Extract the (X, Y) coordinate from the center of the cell holding the provided text.  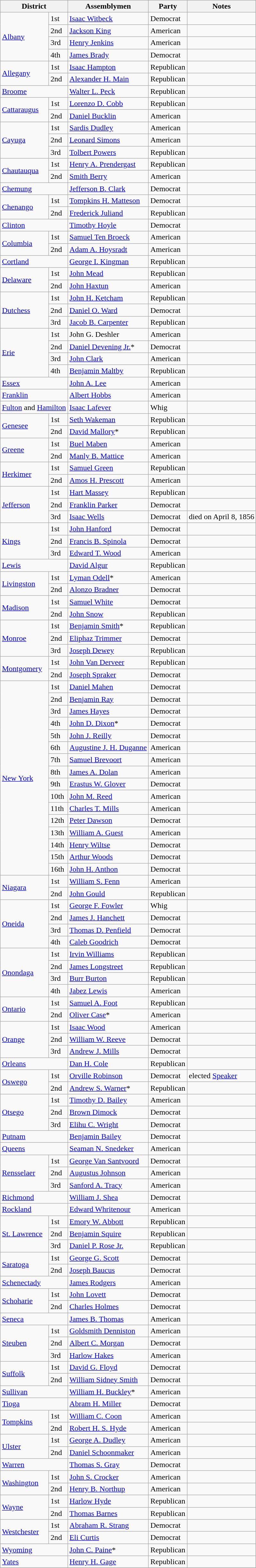
Orleans (34, 1064)
11th (58, 808)
16th (58, 869)
Rensselaer (25, 1173)
Schenectady (34, 1282)
Robert H. S. Hyde (108, 1428)
Oneida (25, 924)
Cortland (34, 261)
New York (25, 778)
Washington (25, 1483)
William C. Coon (108, 1416)
Goldsmith Denniston (108, 1331)
elected Speaker (221, 1076)
George F. Fowler (108, 905)
Assemblymen (108, 6)
Seaman N. Snedeker (108, 1149)
Augustus Johnson (108, 1173)
Tolbert Powers (108, 152)
Samuel White (108, 602)
Jacob B. Carpenter (108, 322)
Chenango (25, 207)
William A. Guest (108, 833)
Cayuga (25, 140)
Genesee (25, 426)
David Mallory* (108, 432)
Daniel Devening Jr.* (108, 346)
Cattaraugus (25, 110)
Erastus W. Glover (108, 784)
James Rodgers (108, 1282)
John M. Reed (108, 796)
9th (58, 784)
Saratoga (25, 1264)
Erie (25, 352)
Broome (34, 91)
Sullivan (34, 1392)
John D. Dixon* (108, 723)
Queens (34, 1149)
George I. Kingman (108, 261)
Henry H. Gage (108, 1562)
Jefferson B. Clark (108, 189)
Essex (34, 383)
John Mead (108, 274)
John Gould (108, 893)
Adam A. Hoysradt (108, 249)
Otsego (25, 1112)
Thomas D. Penfield (108, 930)
Rockland (34, 1209)
Samuel A. Foot (108, 1003)
John A. Lee (108, 383)
Daniel Mahen (108, 687)
Franklin (34, 395)
Benjamin Ray (108, 699)
James Longstreet (108, 966)
Charles T. Mills (108, 808)
Ulster (25, 1446)
Henry A. Prendergast (108, 164)
Ontario (25, 1009)
James Brady (108, 55)
Joseph Dewey (108, 650)
Edward T. Wood (108, 553)
James B. Thomas (108, 1319)
Joseph Baucus (108, 1270)
Frederick Juliand (108, 213)
James Hayes (108, 711)
Samuel Ten Broeck (108, 237)
Livingston (25, 584)
Charles Holmes (108, 1307)
died on April 8, 1856 (221, 517)
Sardis Dudley (108, 128)
Tompkins H. Matteson (108, 201)
Benjamin Maltby (108, 371)
Thomas S. Gray (108, 1465)
Francis B. Spinola (108, 541)
Montgomery (25, 669)
Alonzo Bradner (108, 590)
Benjamin Squire (108, 1234)
John G. Deshler (108, 334)
John J. Reilly (108, 735)
Caleb Goodrich (108, 942)
John C. Paine* (108, 1550)
Isaac Witbeck (108, 19)
George Van Santvoord (108, 1161)
John S. Crocker (108, 1477)
Sanford A. Tracy (108, 1185)
Harlow Hakes (108, 1355)
William J. Shea (108, 1197)
Albert C. Morgan (108, 1343)
Greene (25, 450)
Party (168, 6)
Jabez Lewis (108, 991)
James J. Hanchett (108, 918)
13th (58, 833)
District (34, 6)
Lyman Odell* (108, 578)
John H. Anthon (108, 869)
Schoharie (25, 1300)
Isaac Wells (108, 517)
12th (58, 821)
Thomas Barnes (108, 1513)
Wyoming (34, 1550)
Harlow Hyde (108, 1501)
David Algur (108, 565)
Dan H. Cole (108, 1064)
Benjamin Smith* (108, 626)
Chautauqua (25, 170)
John Haxtun (108, 286)
Herkimer (25, 474)
Lewis (34, 565)
Westchester (25, 1532)
Oliver Case* (108, 1015)
Andrew J. Mills (108, 1051)
Smith Berry (108, 177)
Abraham R. Strang (108, 1526)
John Van Derveer (108, 663)
Franklin Parker (108, 504)
Jefferson (25, 504)
Daniel P. Rose Jr. (108, 1246)
Lorenzo D. Cobb (108, 103)
Augustine J. H. Duganne (108, 748)
Timothy D. Bailey (108, 1100)
14th (58, 845)
Brown Dimock (108, 1112)
Buel Maben (108, 444)
Emory W. Abbott (108, 1222)
Oswego (25, 1082)
Burr Burton (108, 979)
John Clark (108, 359)
Clinton (34, 225)
Alexander H. Main (108, 79)
Arthur Woods (108, 857)
Orville Robinson (108, 1076)
Albert Hobbs (108, 395)
St. Lawrence (25, 1234)
Andrew S. Warner* (108, 1088)
William S. Fenn (108, 881)
6th (58, 748)
Benjamin Bailey (108, 1137)
John Snow (108, 614)
8th (58, 772)
Walter L. Peck (108, 91)
Putnam (34, 1137)
Hart Massey (108, 492)
Amos H. Prescott (108, 480)
Seth Wakeman (108, 420)
Onondaga (25, 973)
Dutchess (25, 310)
Richmond (34, 1197)
Delaware (25, 280)
George A. Dudley (108, 1440)
10th (58, 796)
Suffolk (25, 1374)
Tioga (34, 1404)
Yates (34, 1562)
Jackson King (108, 31)
Samuel Green (108, 468)
Joseph Spraker (108, 675)
Edward Whritenour (108, 1209)
Columbia (25, 243)
Madison (25, 608)
Seneca (34, 1319)
Niagara (25, 887)
William Sidney Smith (108, 1380)
Leonard Simons (108, 140)
John H. Ketcham (108, 298)
Notes (221, 6)
John Hanford (108, 529)
William W. Reeve (108, 1039)
Daniel Bucklin (108, 116)
Irvin Williams (108, 954)
Isaac Hampton (108, 67)
Orange (25, 1039)
Elihu C. Wright (108, 1124)
Tompkins (25, 1422)
James A. Dolan (108, 772)
William H. Buckley* (108, 1392)
Wayne (25, 1507)
Henry B. Northup (108, 1489)
Isaac Wood (108, 1027)
Allegany (25, 73)
Henry Jenkins (108, 43)
Kings (25, 541)
Steuben (25, 1343)
Manly B. Mattice (108, 456)
Eli Curtis (108, 1538)
Fulton and Hamilton (34, 407)
Isaac Lafever (108, 407)
David G. Floyd (108, 1367)
Albany (25, 37)
5th (58, 735)
John Lovett (108, 1294)
Samuel Brevoort (108, 760)
Abram H. Miller (108, 1404)
Peter Dawson (108, 821)
Eliphaz Trimmer (108, 638)
15th (58, 857)
Monroe (25, 638)
7th (58, 760)
Daniel O. Ward (108, 310)
Henry Wiltse (108, 845)
George G. Scott (108, 1258)
Chemung (34, 189)
Daniel Schoonmaker (108, 1452)
Warren (34, 1465)
Timothy Hoyle (108, 225)
